For the text-containing cell, return its midpoint in [X, Y] coordinate format. 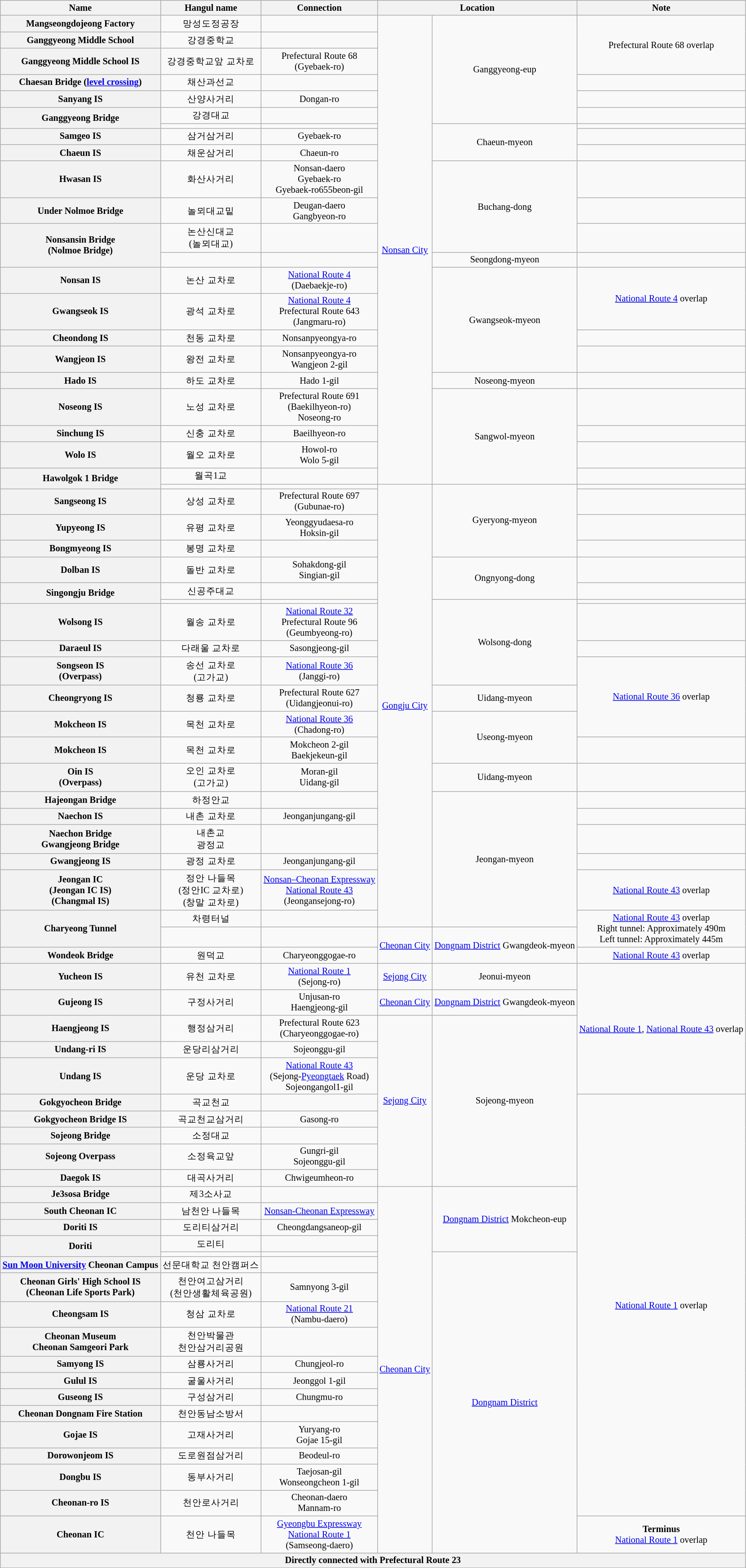
천안로사거리 [211, 1503]
Yupyeong IS [80, 527]
유평 교차로 [211, 527]
Samgeo IS [80, 137]
National Route 4 overlap [661, 298]
Baeilhyeon-ro [319, 433]
Je3sosa Bridge [80, 1194]
남천안 나들목 [211, 1210]
Note [661, 8]
대곡사거리 [211, 1178]
Mokcheon 2-gilBaekjekeun-gil [319, 750]
논산신대교(놀뫼대교) [211, 238]
Naechon IS [80, 816]
Wolsong-dong [505, 642]
오인 교차로(고가교) [211, 777]
Unjusan-roHaengjeong-gil [319, 1002]
Naechon BridgeGwangjeong Bridge [80, 839]
Mangseongdojeong Factory [80, 23]
Dongnam District Mokcheon-eup [505, 1219]
소정대교 [211, 1136]
Prefectural Route 627 (Uidangjeonui-ro) [319, 698]
Samnyong 3-gil [319, 1287]
Wolsong IS [80, 622]
Hawolgok 1 Bridge [80, 478]
Nonsan-Cheonan Expressway [319, 1210]
운당리삼거리 [211, 1050]
Oin IS(Overpass) [80, 777]
Gujeong IS [80, 1002]
Hado 1-gil [319, 380]
강경대교 [211, 115]
Howol-roWolo 5-gil [319, 455]
National Route 1, National Route 43 overlap [661, 1029]
Ganggyeong Bridge [80, 117]
Prefectural Route 68 overlap [661, 45]
Gongju City [405, 705]
Yeonggyudaesa-roHoksin-gil [319, 527]
청삼 교차로 [211, 1314]
National Route 1 overlap [661, 1305]
Ganggyeong Middle School IS [80, 61]
National Route 21(Nambu-daero) [319, 1314]
월곡1교 [211, 476]
Guseong IS [80, 1397]
Wolo IS [80, 455]
논산 교차로 [211, 280]
Jeonui-myeon [505, 976]
Taejosan-gilWonseongcheon 1-gil [319, 1477]
굴울사거리 [211, 1380]
Cheonan Dongnam Fire Station [80, 1413]
National Route 36 overlap [661, 696]
Nonsanpyeongya-ro [319, 338]
도리티 [211, 1244]
천안여고삼거리(천안생활체육공원) [211, 1287]
채산과선교 [211, 83]
산양사거리 [211, 99]
Sojeonggu-gil [319, 1050]
Chaeun IS [80, 153]
도로원점삼거리 [211, 1456]
Charyeong Tunnel [80, 929]
Ongnyong-dong [505, 578]
Charyeonggogae-ro [319, 955]
Gulul IS [80, 1380]
National Route 43 overlapRight tunnel: Approximately 490mLeft tunnel: Approximately 445m [661, 929]
Cheondong IS [80, 338]
광석 교차로 [211, 311]
National Route 32Prefectural Route 96(Geumbyeong-ro) [319, 622]
차령터널 [211, 918]
천안 나들목 [211, 1534]
Sojeong Bridge [80, 1136]
Dongbu IS [80, 1477]
Cheonan Girls' High School IS(Cheonan Life Sports Park) [80, 1287]
고재사거리 [211, 1435]
원덕교 [211, 955]
강경중학교 [211, 40]
Bongmyeong IS [80, 548]
도리티삼거리 [211, 1227]
Cheonan-ro IS [80, 1503]
Chaesan Bridge (level crossing) [80, 83]
Jeongan IC(Jeongan IC IS)(Changmal IS) [80, 890]
Sangseong IS [80, 501]
Gungri-gilSojeonggu-gil [319, 1156]
Sojeong-myeon [505, 1101]
Cheonan-daeroMannam-ro [319, 1503]
Dorowonjeom IS [80, 1456]
Location [477, 8]
선문대학교 천안캠퍼스 [211, 1264]
Cheonan MuseumCheonan Samgeori Park [80, 1342]
Gyeryong-myeon [505, 520]
Undang-ri IS [80, 1050]
Sojeong Overpass [80, 1156]
National Route 4(Daebaekje-ro) [319, 280]
Sinchung IS [80, 433]
Dongnam District [505, 1402]
Connection [319, 8]
Sohakdong-gilSingian-gil [319, 570]
하정안교 [211, 800]
Nonsan City [405, 250]
제3소사교 [211, 1194]
Yucheon IS [80, 976]
왕전 교차로 [211, 359]
Gasong-ro [319, 1119]
Hangul name [211, 8]
National Route 43(Sejong-Pyeongtaek Road)Sojeongangol1-gil [319, 1076]
Wondeok Bridge [80, 955]
Chwigeumheon-ro [319, 1178]
Noseong IS [80, 407]
Sangwol-myeon [505, 437]
Dongan-ro [319, 99]
송선 교차로(고가교) [211, 671]
National Route 4Prefectural Route 643(Jangmaru-ro) [319, 311]
Doriti [80, 1246]
Chungmu-ro [319, 1397]
신공주대교 [211, 591]
Seongdong-myeon [505, 260]
하도 교차로 [211, 380]
Prefectural Route 623 (Charyeonggogae-ro) [319, 1028]
돌반 교차로 [211, 570]
Hajeongan Bridge [80, 800]
Daegok IS [80, 1178]
Dolban IS [80, 570]
TerminusNational Route 1 overlap [661, 1534]
삼룡사거리 [211, 1364]
다래울 교차로 [211, 649]
Useong-myeon [505, 737]
월오 교차로 [211, 455]
Cheongdangsaneop-gil [319, 1227]
내촌 교차로 [211, 816]
Jeongan-myeon [505, 859]
Nonsan–Cheonan ExpresswayNational Route 43(Jeongansejong-ro) [319, 890]
청룡 교차로 [211, 698]
National Route 36(Chadong-ro) [319, 724]
강경중학교앞 교차로 [211, 61]
Doriti IS [80, 1227]
곡교천교삼거리 [211, 1119]
Gojae IS [80, 1435]
Sun Moon University Cheonan Campus [80, 1264]
Moran-gilUidang-gil [319, 777]
운당 교차로 [211, 1076]
천안동남소방서 [211, 1413]
구정사거리 [211, 1002]
Beodeul-ro [319, 1456]
Deugan-daeroGangbyeon-ro [319, 211]
행정삼거리 [211, 1028]
Nonsansin Bridge(Nolmoe Bridge) [80, 245]
Chaeun-myeon [505, 142]
Sasongjeong-gil [319, 649]
Prefectural Route 697(Gubunae-ro) [319, 501]
Hado IS [80, 380]
Prefectural Route 691(Baekilhyeon-ro)Noseong-ro [319, 407]
Buchang-dong [505, 207]
Gwangseok IS [80, 311]
Nonsanpyeongya-roWangjeon 2-gil [319, 359]
노성 교차로 [211, 407]
상성 교차로 [211, 501]
Prefectural Route 68(Gyebaek-ro) [319, 61]
Wangjeon IS [80, 359]
Sanyang IS [80, 99]
Daraeul IS [80, 649]
곡교천교 [211, 1103]
South Cheonan IC [80, 1210]
Cheongryong IS [80, 698]
Ganggyeong-eup [505, 69]
Ganggyeong Middle School [80, 40]
월송 교차로 [211, 622]
삼거삼거리 [211, 137]
정안 나들목(정안IC 교차로)(창말 교차로) [211, 890]
Noseong-myeon [505, 380]
National Route 36(Janggi-ro) [319, 671]
Yuryang-roGojae 15-gil [319, 1435]
Cheonan IC [80, 1534]
Singongju Bridge [80, 593]
National Route 1(Sejong-ro) [319, 976]
Jeonggol 1-gil [319, 1380]
천동 교차로 [211, 338]
구성삼거리 [211, 1397]
채운삼거리 [211, 153]
Nonsan-daeroGyebaek-roGyebaek-ro655beon-gil [319, 179]
동부사거리 [211, 1477]
Hwasan IS [80, 179]
Chaeun-ro [319, 153]
Chungjeol-ro [319, 1364]
Samyong IS [80, 1364]
Haengjeong IS [80, 1028]
유천 교차로 [211, 976]
Directly connected with Prefectural Route 23 [373, 1560]
신충 교차로 [211, 433]
Gyebaek-ro [319, 137]
놀뫼대교밑 [211, 211]
Name [80, 8]
소정육교앞 [211, 1156]
Undang IS [80, 1076]
Gokgyocheon Bridge [80, 1103]
봉명 교차로 [211, 548]
화산사거리 [211, 179]
Gyeongbu ExpresswayNational Route 1(Samseong-daero) [319, 1534]
망성도정공장 [211, 23]
Songseon IS(Overpass) [80, 671]
Under Nolmoe Bridge [80, 211]
Gwangseok-myeon [505, 320]
Nonsan IS [80, 280]
Gokgyocheon Bridge IS [80, 1119]
Cheongsam IS [80, 1314]
Gwangjeong IS [80, 862]
천안박물관천안삼거리공원 [211, 1342]
광정 교차로 [211, 862]
내촌교광정교 [211, 839]
